Search for the cell housing the specified text and yield its (x, y) center coordinate. 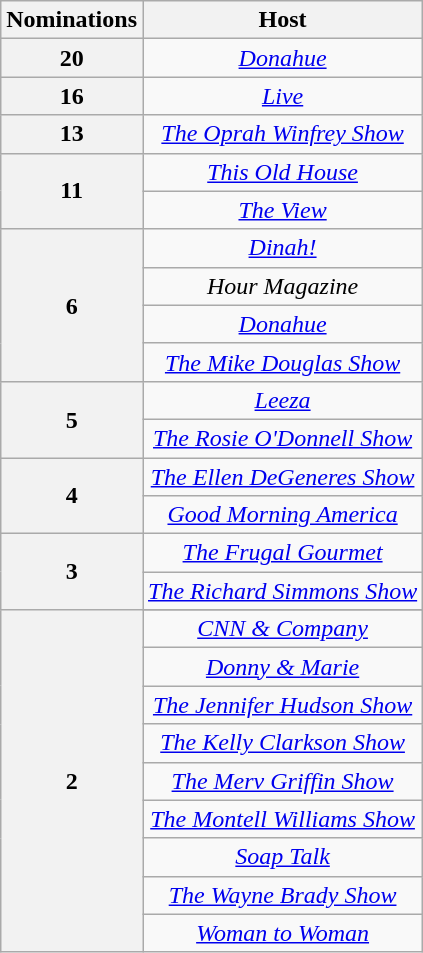
Woman to Woman (282, 933)
The Mike Douglas Show (282, 362)
The Ellen DeGeneres Show (282, 477)
Nominations (72, 20)
The Merv Griffin Show (282, 781)
The Oprah Winfrey Show (282, 134)
The Kelly Clarkson Show (282, 743)
Soap Talk (282, 857)
13 (72, 134)
The View (282, 210)
Dinah! (282, 248)
5 (72, 419)
The Jennifer Hudson Show (282, 705)
16 (72, 96)
The Montell Williams Show (282, 819)
Hour Magazine (282, 286)
Host (282, 20)
11 (72, 191)
6 (72, 305)
The Frugal Gourmet (282, 553)
The Wayne Brady Show (282, 895)
The Rosie O'Donnell Show (282, 438)
Live (282, 96)
20 (72, 58)
This Old House (282, 172)
3 (72, 572)
2 (72, 782)
Good Morning America (282, 515)
4 (72, 496)
CNN & Company (282, 629)
Donny & Marie (282, 667)
Leeza (282, 400)
The Richard Simmons Show (282, 591)
